Return (X, Y) of the center of cell containing provided text 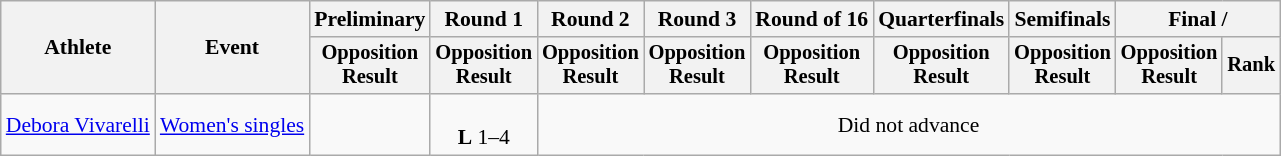
Round 2 (590, 19)
Quarterfinals (941, 19)
Round 1 (484, 19)
Did not advance (908, 124)
Preliminary (370, 19)
Final / (1198, 19)
Athlete (78, 48)
L 1–4 (484, 124)
Rank (1251, 66)
Round of 16 (812, 19)
Women's singles (232, 124)
Semifinals (1062, 19)
Event (232, 48)
Round 3 (698, 19)
Debora Vivarelli (78, 124)
